Locate the cell with the specified text and output its (x, y) center coordinate. 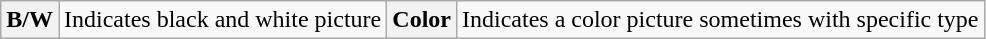
Indicates a color picture sometimes with specific type (720, 20)
B/W (30, 20)
Indicates black and white picture (222, 20)
Color (422, 20)
